From the cell containing the given text, extract its center point as (X, Y) coordinate. 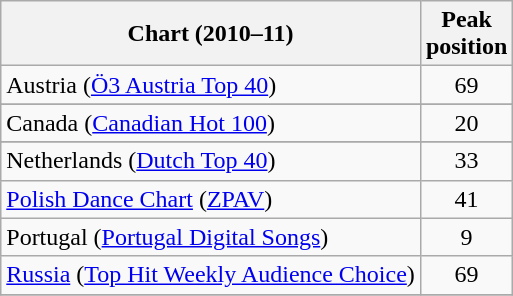
Polish Dance Chart (ZPAV) (211, 199)
Canada (Canadian Hot 100) (211, 123)
Austria (Ö3 Austria Top 40) (211, 85)
Chart (2010–11) (211, 34)
Peakposition (466, 34)
Netherlands (Dutch Top 40) (211, 161)
33 (466, 161)
41 (466, 199)
20 (466, 123)
Russia (Top Hit Weekly Audience Choice) (211, 275)
9 (466, 237)
Portugal (Portugal Digital Songs) (211, 237)
